Pinpoint the cell where the given text exists, returning its [X, Y] midpoint coordinate. 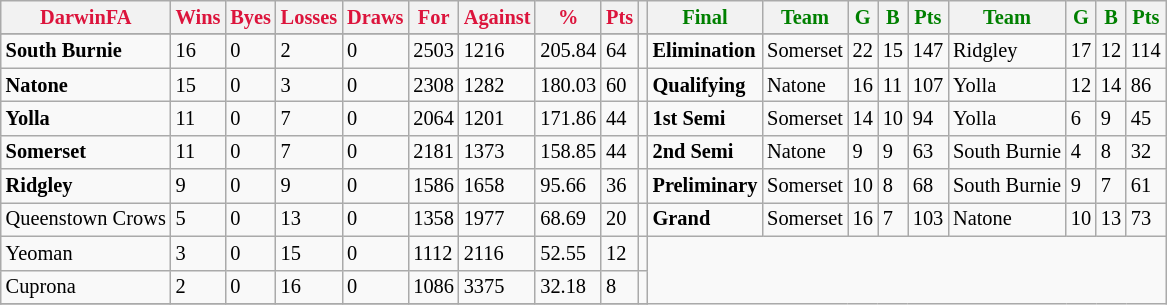
45 [1146, 118]
1282 [498, 85]
Wins [198, 17]
32.18 [568, 287]
171.86 [568, 118]
158.85 [568, 152]
1086 [433, 287]
1977 [498, 219]
5 [198, 219]
For [433, 17]
107 [928, 85]
2181 [433, 152]
4 [1081, 152]
1586 [433, 186]
2308 [433, 85]
Yeoman [86, 253]
1216 [498, 51]
32 [1146, 152]
61 [1146, 186]
2503 [433, 51]
3375 [498, 287]
64 [620, 51]
95.66 [568, 186]
Byes [250, 17]
Preliminary [706, 186]
Elimination [706, 51]
Qualifying [706, 85]
1st Semi [706, 118]
147 [928, 51]
94 [928, 118]
1373 [498, 152]
205.84 [568, 51]
86 [1146, 85]
68 [928, 186]
114 [1146, 51]
17 [1081, 51]
1358 [433, 219]
Grand [706, 219]
Losses [309, 17]
103 [928, 219]
1658 [498, 186]
60 [620, 85]
Queenstown Crows [86, 219]
52.55 [568, 253]
180.03 [568, 85]
73 [1146, 219]
2nd Semi [706, 152]
2116 [498, 253]
1201 [498, 118]
68.69 [568, 219]
Against [498, 17]
Cuprona [86, 287]
6 [1081, 118]
1112 [433, 253]
63 [928, 152]
Final [706, 17]
20 [620, 219]
2064 [433, 118]
36 [620, 186]
Draws [375, 17]
DarwinFA [86, 17]
22 [863, 51]
% [568, 17]
